Return (x, y) of the center of cell containing provided text 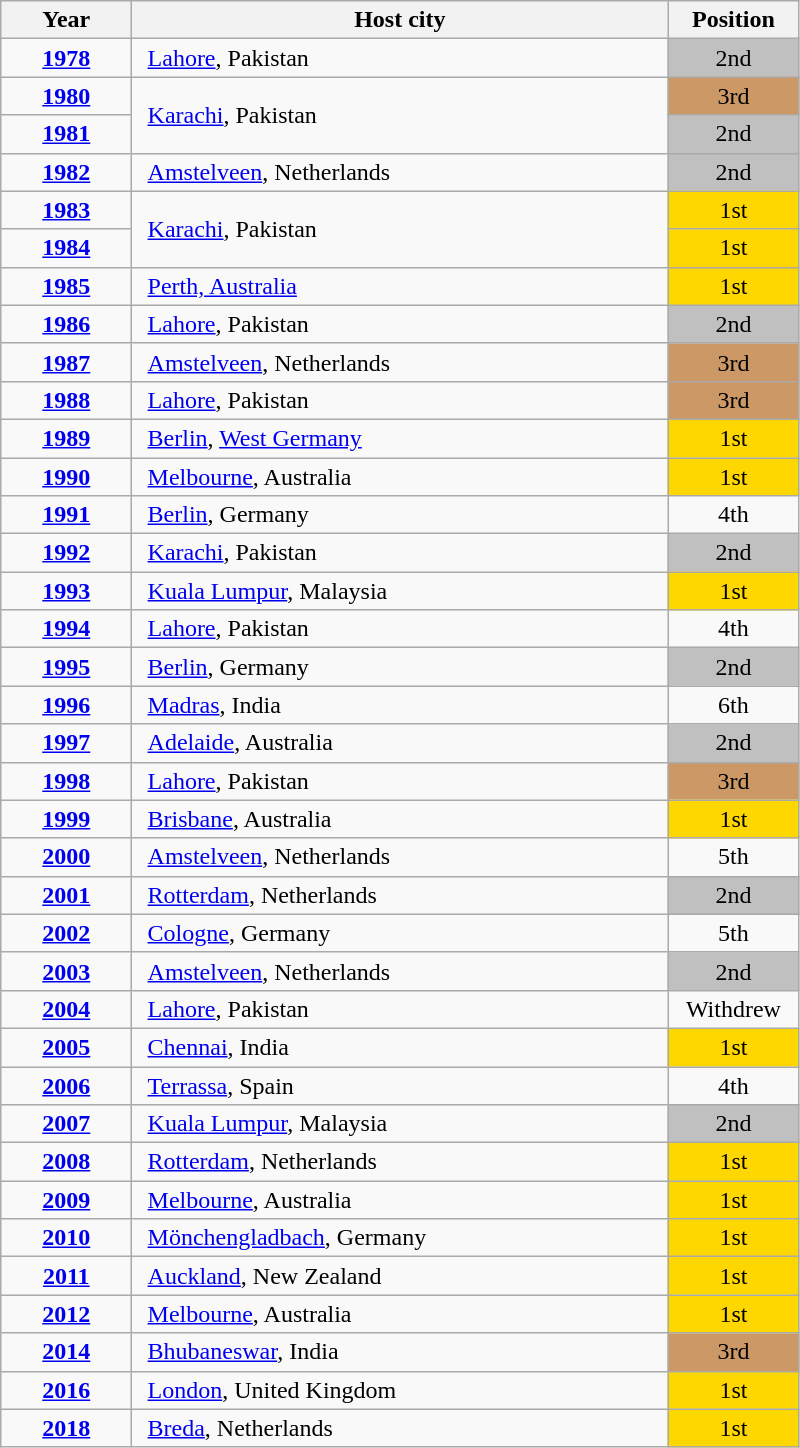
1978 (66, 58)
2000 (66, 857)
1981 (66, 134)
Year (66, 20)
2006 (66, 1085)
1983 (66, 210)
1989 (66, 438)
Breda, Netherlands (400, 1428)
2005 (66, 1047)
2003 (66, 971)
2007 (66, 1124)
1996 (66, 705)
1999 (66, 819)
2009 (66, 1200)
1988 (66, 400)
Terrassa, Spain (400, 1085)
1986 (66, 324)
Mönchengladbach, Germany (400, 1238)
2012 (66, 1314)
1982 (66, 172)
2008 (66, 1162)
1995 (66, 667)
1992 (66, 553)
2004 (66, 1009)
2001 (66, 895)
1993 (66, 591)
2016 (66, 1390)
Chennai, India (400, 1047)
1990 (66, 477)
1987 (66, 362)
2010 (66, 1238)
2002 (66, 933)
1984 (66, 248)
Brisbane, Australia (400, 819)
Withdrew (734, 1009)
Perth, Australia (400, 286)
1998 (66, 781)
2018 (66, 1428)
Bhubaneswar, India (400, 1352)
London, United Kingdom (400, 1390)
1985 (66, 286)
Host city (400, 20)
Adelaide, Australia (400, 743)
2011 (66, 1276)
6th (734, 705)
1997 (66, 743)
1991 (66, 515)
Cologne, Germany (400, 933)
1980 (66, 96)
Position (734, 20)
Auckland, New Zealand (400, 1276)
2014 (66, 1352)
Berlin, West Germany (400, 438)
Madras, India (400, 705)
1994 (66, 629)
